For the text-containing cell, return its midpoint in (x, y) coordinate format. 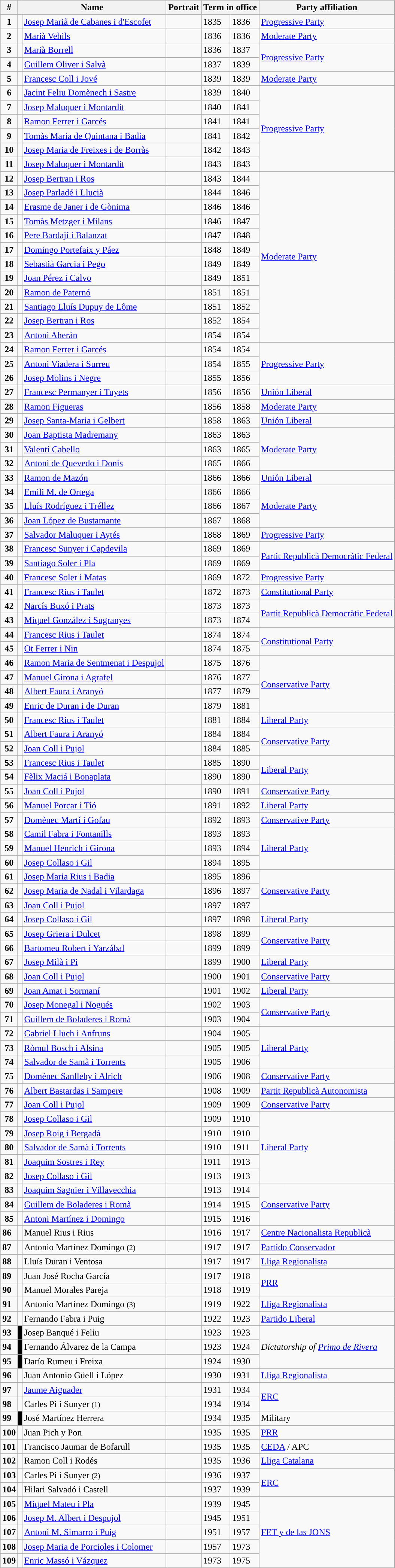
13 (9, 193)
Josep Santa-Maria i Gelbert (94, 421)
Enric Massó i Vázquez (94, 1561)
55 (9, 791)
7 (9, 107)
Juan José Rocha García (94, 1276)
95 (9, 1361)
Partit Republicà Autonomista (327, 1091)
84 (9, 1204)
Josep Maria de Nadal i Vilardaga (94, 891)
52 (9, 748)
41 (9, 592)
82 (9, 1176)
72 (9, 1033)
Joaquim Sostres i Rey (94, 1162)
Manuel Henrich i Girona (94, 848)
59 (9, 848)
Lluís Duran i Ventosa (94, 1261)
Manuel Morales Pareja (94, 1290)
104 (9, 1489)
24 (9, 349)
Erasme de Janer i de Gònima (94, 207)
FET y de las JONS (327, 1532)
Ramon Coll i Rodés (94, 1461)
51 (9, 734)
49 (9, 706)
45 (9, 649)
83 (9, 1190)
Antoni de Quevedo i Donis (94, 464)
35 (9, 506)
22 (9, 321)
29 (9, 421)
Josep Marià de Cabanes i d'Escofet (94, 22)
46 (9, 663)
79 (9, 1133)
71 (9, 1019)
85 (9, 1219)
Manuel Girona i Agrafel (94, 677)
Ramon de Mazón (94, 478)
23 (9, 335)
8 (9, 121)
36 (9, 520)
Albert Bastardas i Sampere (94, 1091)
12 (9, 179)
48 (9, 692)
4 (9, 64)
Tomàs Metzger i Milans (94, 221)
30 (9, 435)
10 (9, 150)
1835 (216, 22)
Joan López de Bustamante (94, 520)
1975 (245, 1561)
Ramon Maria de Sentmenat i Despujol (94, 663)
Darío Rumeu i Freixa (94, 1361)
74 (9, 1062)
61 (9, 877)
9 (9, 136)
109 (9, 1561)
Salvador Maluquer i Aytés (94, 535)
15 (9, 221)
18 (9, 264)
89 (9, 1276)
77 (9, 1105)
5 (9, 79)
53 (9, 763)
Tomàs Maria de Quintana i Badia (94, 136)
Manuel Rius i Rius (94, 1233)
Pere Bardají i Balanzat (94, 235)
64 (9, 920)
62 (9, 891)
58 (9, 834)
101 (9, 1447)
Josep M. Albert i Despujol (94, 1518)
63 (9, 905)
Domènec Martí i Gofau (94, 820)
Ròmul Bosch i Alsina (94, 1048)
33 (9, 478)
Enric de Duran i de Duran (94, 706)
56 (9, 805)
Hilari Salvadó i Castell (94, 1489)
Antoni M. Simarro i Puig (94, 1532)
Joaquim Sagnier i Villavecchia (94, 1190)
Josep Molins i Negre (94, 378)
93 (9, 1333)
Josep Maria Rius i Badia (94, 877)
Juan Antonio Güell i López (94, 1376)
91 (9, 1304)
# (9, 7)
105 (9, 1504)
Josep Griera i Dulcet (94, 934)
Santiago Soler i Pla (94, 563)
6 (9, 93)
14 (9, 207)
Ramon Figueras (94, 406)
76 (9, 1091)
44 (9, 635)
96 (9, 1376)
Josep Monegal i Nogués (94, 1005)
78 (9, 1119)
Francesc Permanyer i Tuyets (94, 392)
97 (9, 1390)
38 (9, 549)
Josep Milà i Pi (94, 962)
19 (9, 278)
73 (9, 1048)
Bartomeu Robert i Yarzábal (94, 948)
Joan Pérez i Calvo (94, 278)
Miquel González i Sugranyes (94, 620)
Manuel Porcar i Tió (94, 805)
Lluís Rodríguez i Tréllez (94, 506)
66 (9, 948)
17 (9, 250)
32 (9, 464)
34 (9, 492)
37 (9, 535)
Fernando Fabra i Puig (94, 1318)
Marià Borrell (94, 50)
Antoni Martínez i Domingo (94, 1219)
José Martínez Herrera (94, 1418)
60 (9, 862)
106 (9, 1518)
Domingo Portefaix y Páez (94, 250)
108 (9, 1547)
Ramon de Paternó (94, 292)
27 (9, 392)
Juan Pich y Pon (94, 1432)
Santiago Lluís Dupuy de Lôme (94, 307)
81 (9, 1162)
Gabriel Lluch i Anfruns (94, 1033)
39 (9, 563)
Josep Maria de Porcioles i Colomer (94, 1547)
Carles Pi i Sunyer (1) (94, 1404)
80 (9, 1148)
70 (9, 1005)
31 (9, 449)
Joan Baptista Madremany (94, 435)
Lliga Catalana (327, 1461)
Antonio Martínez Domingo (2) (94, 1247)
Francesc Soler i Matas (94, 577)
92 (9, 1318)
Josep Maria de Freixes i de Borràs (94, 150)
Party affiliation (327, 7)
43 (9, 620)
28 (9, 406)
Name (92, 7)
20 (9, 292)
11 (9, 164)
Narcís Buxó i Prats (94, 606)
102 (9, 1461)
75 (9, 1076)
98 (9, 1404)
Portrait (184, 7)
1 (9, 22)
100 (9, 1432)
Partido Liberal (327, 1318)
3 (9, 50)
Fèlix Maciá i Bonaplata (94, 777)
Guillem Oliver i Salvà (94, 64)
25 (9, 364)
Emili M. de Ortega (94, 492)
68 (9, 976)
Marià Vehils (94, 36)
103 (9, 1475)
Sebastià Garcia i Pego (94, 264)
88 (9, 1261)
Francisco Jaumar de Bofarull (94, 1447)
50 (9, 720)
26 (9, 378)
Ot Ferrer i Nin (94, 649)
Antoni Viadera i Surreu (94, 364)
42 (9, 606)
67 (9, 962)
Valentí Cabello (94, 449)
65 (9, 934)
Fernando Álvarez de la Campa (94, 1347)
47 (9, 677)
40 (9, 577)
94 (9, 1347)
Francesc Sunyer i Capdevila (94, 549)
99 (9, 1418)
Joan Amat i Sormaní (94, 991)
16 (9, 235)
Camil Fabra i Fontanills (94, 834)
CEDA / APC (327, 1447)
Centre Nacionalista Republicà (327, 1233)
Josep Roig i Bergadà (94, 1133)
Francesc Coll i Jové (94, 79)
Military (327, 1418)
Josep Parladé i Llucià (94, 193)
107 (9, 1532)
57 (9, 820)
Partido Conservador (327, 1247)
Antoni Aherán (94, 335)
Jaume Aiguader (94, 1390)
2 (9, 36)
Dictatorship of Primo de Rivera (327, 1347)
86 (9, 1233)
Term in office (230, 7)
Antonio Martínez Domingo (3) (94, 1304)
Domènec Sanllehy i Alrich (94, 1076)
90 (9, 1290)
54 (9, 777)
Jacint Feliu Domènech i Sastre (94, 93)
Miquel Mateu i Pla (94, 1504)
Josep Banqué i Feliu (94, 1333)
21 (9, 307)
87 (9, 1247)
69 (9, 991)
Carles Pi i Sunyer (2) (94, 1475)
